Output the [x, y] coordinate of the center of the cell containing the given text.  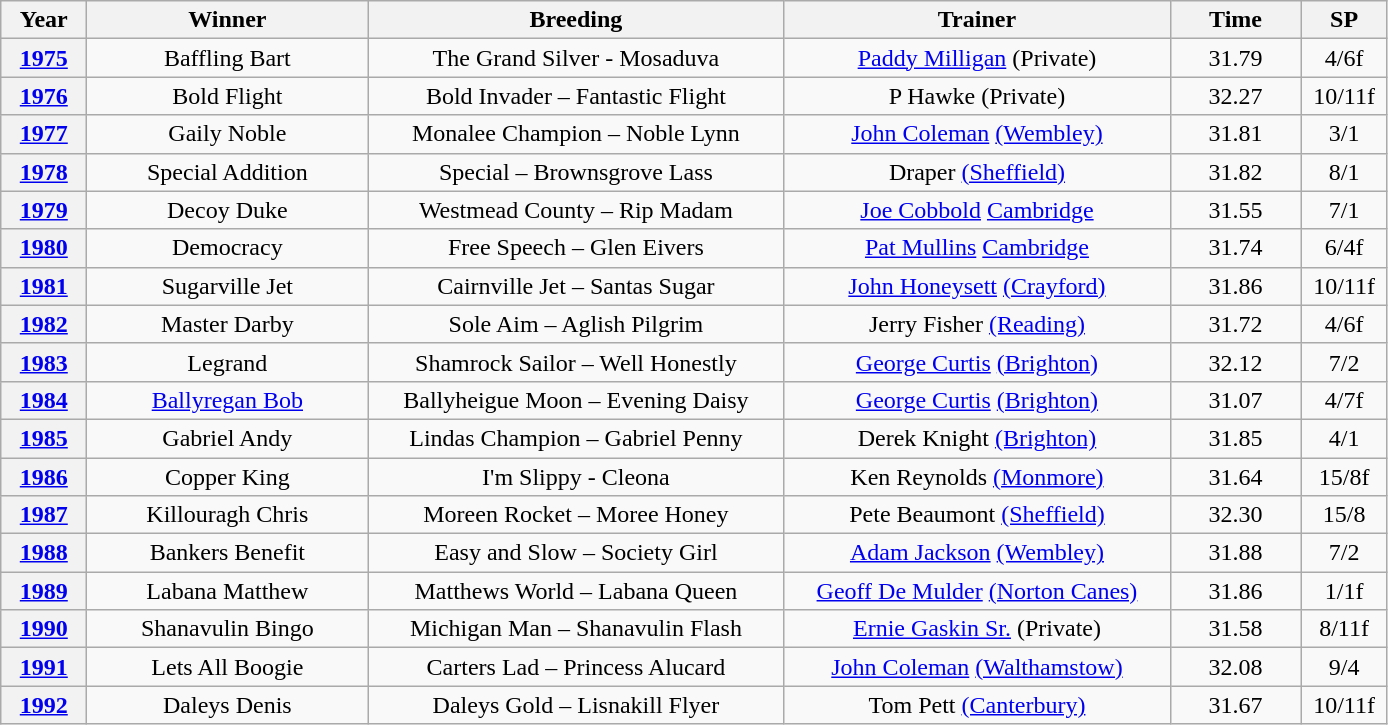
31.88 [1236, 553]
Paddy Milligan (Private) [977, 58]
Pat Mullins Cambridge [977, 248]
31.81 [1236, 134]
Jerry Fisher (Reading) [977, 324]
John Honeysett (Crayford) [977, 286]
31.74 [1236, 248]
The Grand Silver - Mosaduva [576, 58]
4/1 [1344, 438]
1977 [44, 134]
Ballyregan Bob [228, 400]
1991 [44, 667]
Westmead County – Rip Madam [576, 210]
Decoy Duke [228, 210]
Bold Invader – Fantastic Flight [576, 96]
32.08 [1236, 667]
1986 [44, 477]
John Coleman (Walthamstow) [977, 667]
Carters Lad – Princess Alucard [576, 667]
Gaily Noble [228, 134]
Master Darby [228, 324]
Moreen Rocket – Moree Honey [576, 515]
8/1 [1344, 172]
SP [1344, 20]
15/8f [1344, 477]
31.58 [1236, 629]
1980 [44, 248]
Bankers Benefit [228, 553]
1989 [44, 591]
8/11f [1344, 629]
I'm Slippy - Cleona [576, 477]
Lets All Boogie [228, 667]
John Coleman (Wembley) [977, 134]
Winner [228, 20]
31.72 [1236, 324]
Cairnville Jet – Santas Sugar [576, 286]
31.55 [1236, 210]
Breeding [576, 20]
Derek Knight (Brighton) [977, 438]
31.67 [1236, 705]
Copper King [228, 477]
15/8 [1344, 515]
Killouragh Chris [228, 515]
Trainer [977, 20]
Gabriel Andy [228, 438]
P Hawke (Private) [977, 96]
Adam Jackson (Wembley) [977, 553]
9/4 [1344, 667]
Shanavulin Bingo [228, 629]
Monalee Champion – Noble Lynn [576, 134]
Shamrock Sailor – Well Honestly [576, 362]
31.64 [1236, 477]
31.82 [1236, 172]
3/1 [1344, 134]
Geoff De Mulder (Norton Canes) [977, 591]
Tom Pett (Canterbury) [977, 705]
Democracy [228, 248]
4/7f [1344, 400]
Sole Aim – Aglish Pilgrim [576, 324]
Labana Matthew [228, 591]
Ernie Gaskin Sr. (Private) [977, 629]
Free Speech – Glen Eivers [576, 248]
1978 [44, 172]
Legrand [228, 362]
Ballyheigue Moon – Evening Daisy [576, 400]
1975 [44, 58]
Sugarville Jet [228, 286]
1992 [44, 705]
1984 [44, 400]
1/1f [1344, 591]
1988 [44, 553]
1982 [44, 324]
32.27 [1236, 96]
Draper (Sheffield) [977, 172]
Bold Flight [228, 96]
1976 [44, 96]
Matthews World – Labana Queen [576, 591]
Time [1236, 20]
1990 [44, 629]
1981 [44, 286]
Lindas Champion – Gabriel Penny [576, 438]
32.12 [1236, 362]
6/4f [1344, 248]
7/1 [1344, 210]
Baffling Bart [228, 58]
31.07 [1236, 400]
Daleys Denis [228, 705]
1987 [44, 515]
31.79 [1236, 58]
Michigan Man – Shanavulin Flash [576, 629]
32.30 [1236, 515]
Joe Cobbold Cambridge [977, 210]
Easy and Slow – Society Girl [576, 553]
31.85 [1236, 438]
Pete Beaumont (Sheffield) [977, 515]
1979 [44, 210]
Ken Reynolds (Monmore) [977, 477]
Daleys Gold – Lisnakill Flyer [576, 705]
Special – Brownsgrove Lass [576, 172]
1985 [44, 438]
1983 [44, 362]
Special Addition [228, 172]
Year [44, 20]
